Detect which cell encompasses the target text, then output its [X, Y] center coordinate. 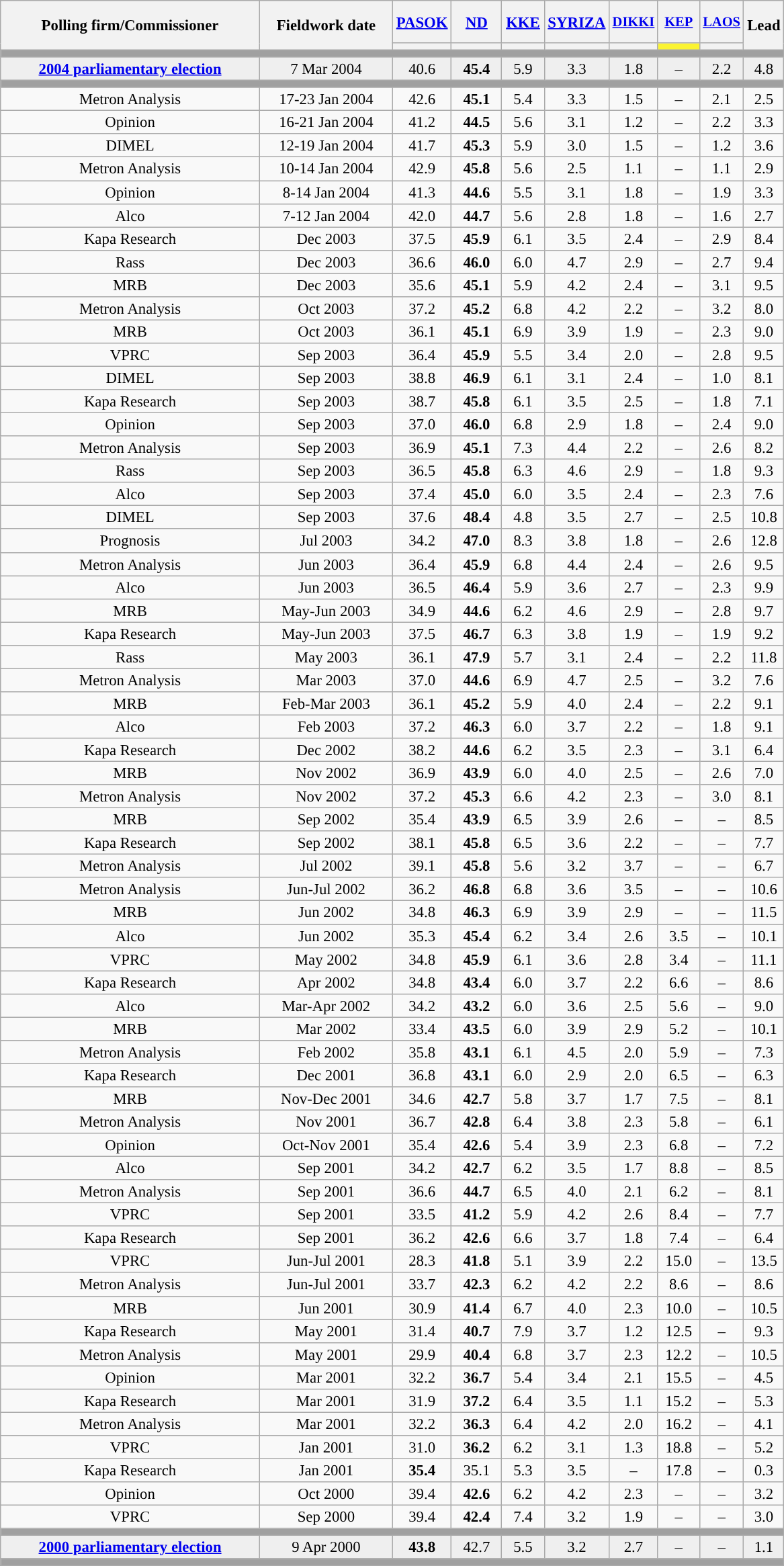
Nov 2001 [326, 1122]
43.5 [477, 1029]
15.0 [679, 1262]
12.2 [679, 1354]
8.3 [523, 541]
12-19 Jan 2004 [326, 146]
1.6 [722, 215]
40.6 [422, 69]
5.1 [523, 1262]
LAOS [722, 21]
42.3 [477, 1285]
Feb 2002 [326, 1052]
38.1 [422, 842]
Feb-Mar 2003 [326, 704]
11.5 [764, 912]
15.2 [679, 1401]
17.8 [679, 1470]
9 Apr 2000 [326, 1548]
15.5 [679, 1377]
16-21 Jan 2004 [326, 122]
8-14 Jan 2004 [326, 192]
36.3 [477, 1424]
DIKKI [634, 21]
Mar-Apr 2002 [326, 1005]
4.1 [764, 1424]
7.5 [679, 1099]
33.4 [422, 1029]
Dec 2002 [326, 750]
0.3 [764, 1470]
Mar 2002 [326, 1029]
11.8 [764, 657]
42.8 [477, 1122]
KKE [523, 21]
1.3 [634, 1447]
Oct-Nov 2001 [326, 1145]
8.8 [679, 1169]
29.9 [422, 1354]
10.6 [764, 889]
9.7 [764, 610]
7 Mar 2004 [326, 69]
8.0 [764, 309]
Lead [764, 26]
34.6 [422, 1099]
42.9 [422, 169]
May 2002 [326, 959]
36.8 [422, 1075]
Jul 2003 [326, 541]
30.9 [422, 1307]
33.5 [422, 1215]
35.3 [422, 937]
Oct 2000 [326, 1494]
Prognosis [130, 541]
8.2 [764, 447]
31.0 [422, 1447]
7.1 [764, 402]
35.6 [422, 285]
7-12 Jan 2004 [326, 215]
41.4 [477, 1307]
2004 parliamentary election [130, 69]
31.4 [422, 1332]
5.7 [523, 657]
Fieldwork date [326, 26]
18.8 [679, 1447]
10.8 [764, 517]
41.3 [422, 192]
Jun-Jul 2002 [326, 889]
43.2 [477, 1005]
28.3 [422, 1262]
39.1 [422, 867]
38.8 [422, 378]
2000 parliamentary election [130, 1548]
16.2 [679, 1424]
42.0 [422, 215]
Feb 2003 [326, 727]
38.7 [422, 402]
9.4 [764, 262]
12.8 [764, 541]
34.9 [422, 610]
38.2 [422, 750]
42.4 [477, 1517]
13.5 [764, 1262]
Jun 2001 [326, 1307]
17-23 Jan 2004 [326, 99]
SYRIZA [576, 21]
46.7 [477, 634]
31.9 [422, 1401]
1.0 [722, 378]
40.4 [477, 1354]
Dec 2001 [326, 1075]
9.2 [764, 634]
35.1 [477, 1470]
Sep 2000 [326, 1517]
41.8 [477, 1262]
PASOK [422, 21]
35.8 [422, 1052]
43.4 [477, 982]
46.9 [477, 378]
Jul 2002 [326, 867]
40.7 [477, 1332]
45.0 [477, 494]
47.9 [477, 657]
9.9 [764, 587]
7.0 [764, 774]
41.7 [422, 146]
10-14 Jan 2004 [326, 169]
May 2003 [326, 657]
7.2 [764, 1145]
44.5 [477, 122]
Apr 2002 [326, 982]
33.7 [422, 1285]
48.4 [477, 517]
46.8 [477, 889]
KEP [679, 21]
12.5 [679, 1332]
11.1 [764, 959]
Mar 2003 [326, 680]
37.4 [422, 494]
7.9 [523, 1332]
43.8 [422, 1548]
46.4 [477, 587]
Nov-Dec 2001 [326, 1099]
47.0 [477, 541]
Polling firm/Commissioner [130, 26]
37.6 [422, 517]
ND [477, 21]
10.0 [679, 1307]
